Extract the [X, Y] coordinate from the center of the cell holding the provided text.  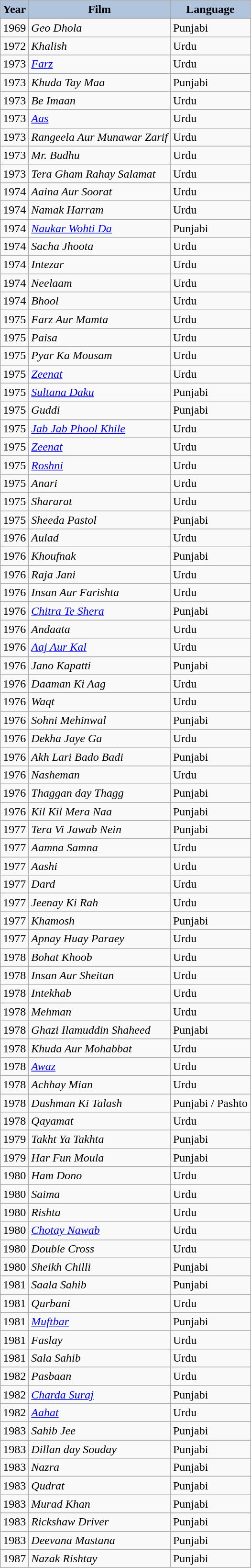
Jano Kapatti [99, 666]
Namak Harram [99, 210]
1972 [14, 46]
1969 [14, 28]
Ham Dono [99, 1176]
Neelaam [99, 283]
Apnay Huay Paraey [99, 939]
Dard [99, 884]
Mr. Budhu [99, 155]
Rickshaw Driver [99, 1522]
Qurbani [99, 1303]
Aamna Samna [99, 848]
Waqt [99, 702]
Dekha Jaye Ga [99, 738]
Faslay [99, 1340]
Chitra Te Shera [99, 611]
Kil Kil Mera Naa [99, 812]
Pasbaan [99, 1376]
Tera Gham Rahay Salamat [99, 173]
Dushman Ki Talash [99, 1103]
Nasheman [99, 775]
Farz Aur Mamta [99, 319]
Intezar [99, 265]
Aahat [99, 1413]
Achhay Mian [99, 1084]
Year [14, 10]
Aaj Aur Kal [99, 647]
Qudrat [99, 1486]
Tera Vi Jawab Nein [99, 830]
Intekhab [99, 993]
Aas [99, 119]
Har Fun Moula [99, 1158]
Shararat [99, 501]
Nazra [99, 1467]
Aulad [99, 538]
Jab Jab Phool Khile [99, 429]
Khalish [99, 46]
Khoufnak [99, 556]
Farz [99, 64]
Chotay Nawab [99, 1230]
Paisa [99, 338]
Qayamat [99, 1121]
Guddi [99, 410]
Language [210, 10]
Muftbar [99, 1321]
Sheikh Chilli [99, 1267]
Nazak Rishtay [99, 1558]
Roshni [99, 465]
Rangeela Aur Munawar Zarif [99, 137]
Murad Khan [99, 1504]
Aaina Aur Soorat [99, 192]
Pyar Ka Mousam [99, 356]
Khamosh [99, 921]
Saima [99, 1194]
Daaman Ki Aag [99, 684]
Thaggan day Thagg [99, 793]
Rishta [99, 1212]
Naukar Wohti Da [99, 228]
Double Cross [99, 1249]
Sultana Daku [99, 392]
Aashi [99, 866]
Punjabi / Pashto [210, 1103]
1987 [14, 1558]
Charda Suraj [99, 1395]
Film [99, 10]
Anari [99, 483]
Sahib Jee [99, 1431]
Sacha Jhoota [99, 247]
Bhool [99, 301]
Ghazi Ilamuddin Shaheed [99, 1030]
Jeenay Ki Rah [99, 902]
Bohat Khoob [99, 957]
Sala Sahib [99, 1358]
Akh Lari Bado Badi [99, 756]
Sohni Mehinwal [99, 720]
Khuda Tay Maa [99, 82]
Insan Aur Farishta [99, 593]
Sheeda Pastol [99, 519]
Khuda Aur Mohabbat [99, 1048]
Saala Sahib [99, 1285]
Mehman [99, 1012]
Takht Ya Takhta [99, 1139]
Awaz [99, 1066]
Andaata [99, 629]
Dillan day Souday [99, 1449]
Insan Aur Sheitan [99, 975]
Geo Dhola [99, 28]
Raja Jani [99, 575]
Deevana Mastana [99, 1540]
Be Imaan [99, 101]
